From the cell containing the given text, extract its center point as [x, y] coordinate. 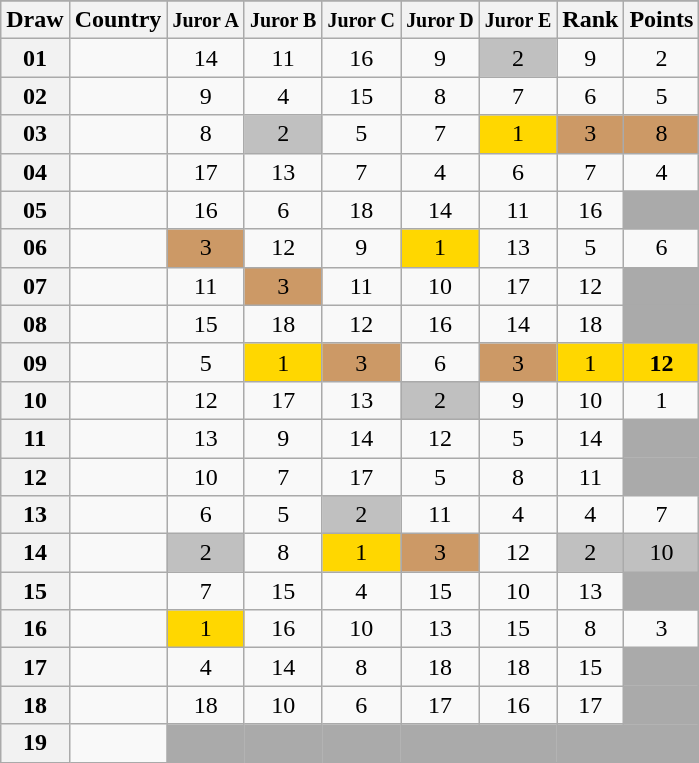
Juror C [362, 20]
06 [35, 248]
03 [35, 134]
Juror D [440, 20]
04 [35, 172]
09 [35, 362]
Rank [590, 20]
Juror E [518, 20]
19 [35, 743]
Draw [35, 20]
Points [662, 20]
Country [118, 20]
02 [35, 96]
Juror A [206, 20]
01 [35, 58]
08 [35, 324]
Juror B [283, 20]
05 [35, 210]
07 [35, 286]
